Determine the [X, Y] coordinate at the center of the cell enclosing the given text.  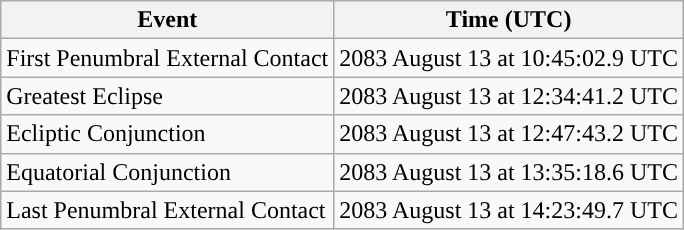
Equatorial Conjunction [168, 172]
Ecliptic Conjunction [168, 134]
First Penumbral External Contact [168, 58]
2083 August 13 at 10:45:02.9 UTC [509, 58]
2083 August 13 at 12:47:43.2 UTC [509, 134]
Time (UTC) [509, 20]
Greatest Eclipse [168, 96]
Last Penumbral External Contact [168, 210]
Event [168, 20]
2083 August 13 at 12:34:41.2 UTC [509, 96]
2083 August 13 at 14:23:49.7 UTC [509, 210]
2083 August 13 at 13:35:18.6 UTC [509, 172]
